Locate the cell with the specified text and output its (x, y) center coordinate. 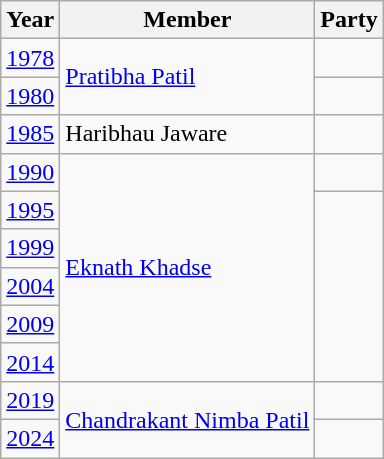
Eknath Khadse (188, 267)
1995 (30, 210)
1999 (30, 248)
Haribhau Jaware (188, 134)
1980 (30, 96)
Pratibha Patil (188, 77)
Chandrakant Nimba Patil (188, 419)
1978 (30, 58)
2019 (30, 400)
1985 (30, 134)
2014 (30, 362)
2004 (30, 286)
Year (30, 20)
1990 (30, 172)
Member (188, 20)
Party (349, 20)
2009 (30, 324)
2024 (30, 438)
